Identify which cell holds the provided text, then report its (X, Y) central coordinate. 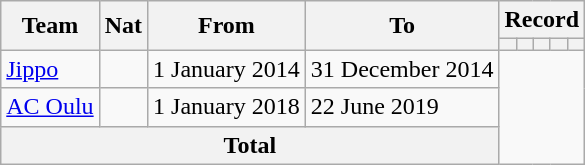
AC Oulu (50, 107)
1 January 2018 (227, 107)
1 January 2014 (227, 69)
Record (542, 20)
To (402, 26)
31 December 2014 (402, 69)
Nat (123, 26)
22 June 2019 (402, 107)
Jippo (50, 69)
Team (50, 26)
From (227, 26)
Total (250, 145)
